Pinpoint the cell where the given text exists, returning its [x, y] midpoint coordinate. 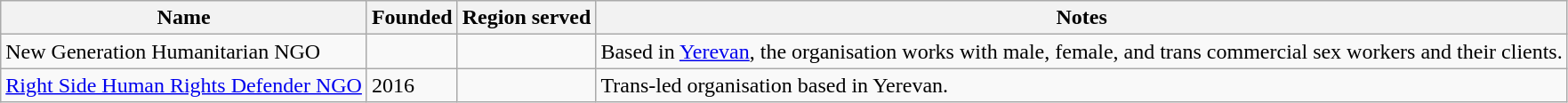
Right Side Human Rights Defender NGO [184, 85]
Founded [412, 18]
Region served [527, 18]
Based in Yerevan, the organisation works with male, female, and trans commercial sex workers and their clients. [1082, 51]
New Generation Humanitarian NGO [184, 51]
2016 [412, 85]
Name [184, 18]
Notes [1082, 18]
Trans-led organisation based in Yerevan. [1082, 85]
